Pinpoint the cell where the given text exists, returning its [x, y] midpoint coordinate. 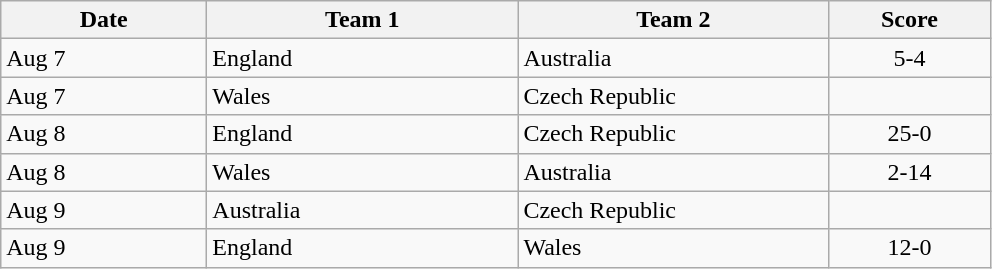
Team 2 [674, 20]
2-14 [910, 172]
12-0 [910, 248]
Score [910, 20]
5-4 [910, 58]
Date [104, 20]
25-0 [910, 134]
Team 1 [362, 20]
